Determine the (X, Y) coordinate at the center of the cell enclosing the given text.  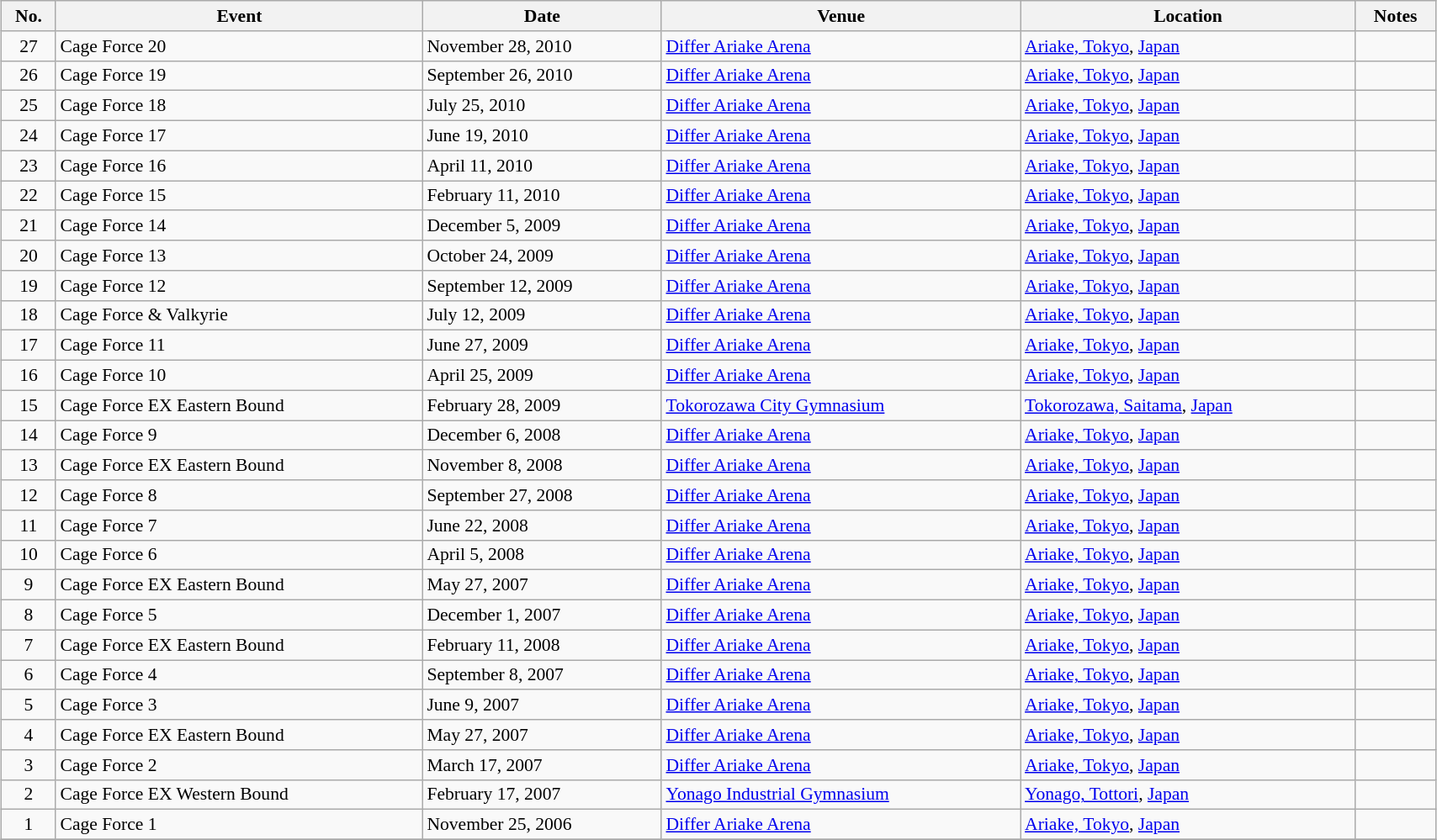
24 (29, 135)
Cage Force 12 (239, 285)
8 (29, 615)
Cage Force 14 (239, 225)
October 24, 2009 (542, 256)
December 6, 2008 (542, 436)
Cage Force 3 (239, 705)
November 8, 2008 (542, 465)
April 5, 2008 (542, 555)
15 (29, 405)
February 28, 2009 (542, 405)
1 (29, 825)
April 25, 2009 (542, 375)
25 (29, 106)
November 25, 2006 (542, 825)
Cage Force 4 (239, 674)
5 (29, 705)
Cage Force 6 (239, 555)
13 (29, 465)
2 (29, 795)
Cage Force 19 (239, 76)
18 (29, 315)
June 9, 2007 (542, 705)
December 1, 2007 (542, 615)
23 (29, 166)
Cage Force 8 (239, 495)
Cage Force 17 (239, 135)
December 5, 2009 (542, 225)
No. (29, 16)
July 25, 2010 (542, 106)
21 (29, 225)
14 (29, 436)
Tokorozawa, Saitama, Japan (1188, 405)
Cage Force 13 (239, 256)
June 22, 2008 (542, 525)
26 (29, 76)
7 (29, 645)
17 (29, 346)
March 17, 2007 (542, 764)
Cage Force 18 (239, 106)
20 (29, 256)
10 (29, 555)
Tokorozawa City Gymnasium (841, 405)
February 11, 2008 (542, 645)
19 (29, 285)
27 (29, 45)
February 17, 2007 (542, 795)
Location (1188, 16)
Cage Force 11 (239, 346)
11 (29, 525)
April 11, 2010 (542, 166)
Cage Force 20 (239, 45)
22 (29, 195)
16 (29, 375)
Cage Force 1 (239, 825)
Venue (841, 16)
February 11, 2010 (542, 195)
Cage Force 10 (239, 375)
12 (29, 495)
June 27, 2009 (542, 346)
September 12, 2009 (542, 285)
4 (29, 735)
September 8, 2007 (542, 674)
3 (29, 764)
July 12, 2009 (542, 315)
Cage Force 15 (239, 195)
Cage Force 7 (239, 525)
6 (29, 674)
Event (239, 16)
Cage Force 2 (239, 764)
Notes (1396, 16)
Cage Force 9 (239, 436)
June 19, 2010 (542, 135)
November 28, 2010 (542, 45)
Cage Force 5 (239, 615)
September 26, 2010 (542, 76)
Cage Force 16 (239, 166)
Cage Force EX Western Bound (239, 795)
9 (29, 585)
Cage Force & Valkyrie (239, 315)
Date (542, 16)
Yonago, Tottori, Japan (1188, 795)
September 27, 2008 (542, 495)
Yonago Industrial Gymnasium (841, 795)
